From the cell containing the given text, extract its center point as (x, y) coordinate. 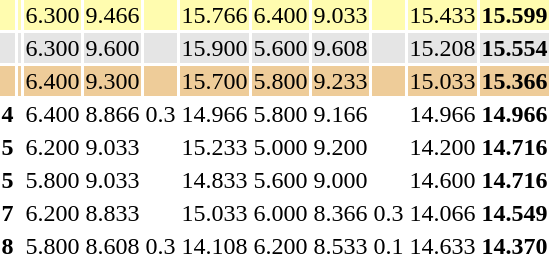
14.833 (214, 180)
8.833 (112, 213)
15.599 (514, 15)
15.700 (214, 81)
9.200 (340, 147)
14.200 (442, 147)
4 (8, 114)
9.608 (340, 48)
14.549 (514, 213)
15.366 (514, 81)
5.000 (280, 147)
9.000 (340, 180)
15.554 (514, 48)
8.866 (112, 114)
14.066 (442, 213)
9.300 (112, 81)
9.166 (340, 114)
15.766 (214, 15)
9.233 (340, 81)
7 (8, 213)
8.366 (340, 213)
15.433 (442, 15)
6.000 (280, 213)
9.466 (112, 15)
15.208 (442, 48)
15.233 (214, 147)
15.900 (214, 48)
14.600 (442, 180)
9.600 (112, 48)
